Provide the [X, Y] coordinate of the cell's center where the given text is located.  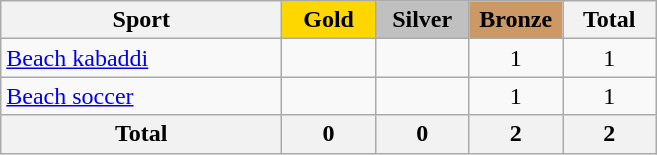
Beach soccer [142, 96]
Silver [422, 20]
Beach kabaddi [142, 58]
Bronze [516, 20]
Sport [142, 20]
Gold [329, 20]
